Pinpoint the cell where the given text exists, returning its (x, y) midpoint coordinate. 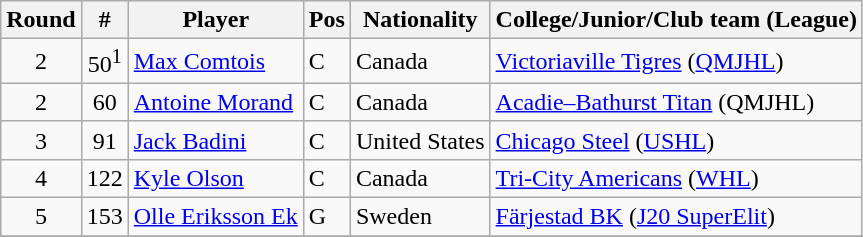
3 (41, 140)
501 (104, 62)
G (326, 217)
Chicago Steel (USHL) (676, 140)
United States (420, 140)
Acadie–Bathurst Titan (QMJHL) (676, 102)
Pos (326, 20)
College/Junior/Club team (League) (676, 20)
60 (104, 102)
Olle Eriksson Ek (216, 217)
5 (41, 217)
153 (104, 217)
Jack Badini (216, 140)
Victoriaville Tigres (QMJHL) (676, 62)
Sweden (420, 217)
Max Comtois (216, 62)
122 (104, 178)
Färjestad BK (J20 SuperElit) (676, 217)
# (104, 20)
Kyle Olson (216, 178)
4 (41, 178)
Round (41, 20)
Tri-City Americans (WHL) (676, 178)
91 (104, 140)
Player (216, 20)
Antoine Morand (216, 102)
Nationality (420, 20)
